Search for the cell housing the specified text and yield its [X, Y] center coordinate. 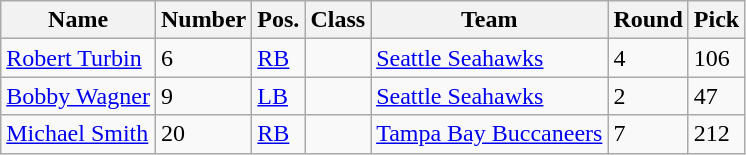
2 [648, 96]
Robert Turbin [78, 58]
4 [648, 58]
Pos. [278, 20]
20 [203, 134]
106 [716, 58]
Name [78, 20]
Class [338, 20]
6 [203, 58]
Tampa Bay Buccaneers [490, 134]
Michael Smith [78, 134]
9 [203, 96]
LB [278, 96]
Round [648, 20]
Pick [716, 20]
47 [716, 96]
Number [203, 20]
212 [716, 134]
7 [648, 134]
Bobby Wagner [78, 96]
Team [490, 20]
